From the cell containing the given text, extract its center point as [x, y] coordinate. 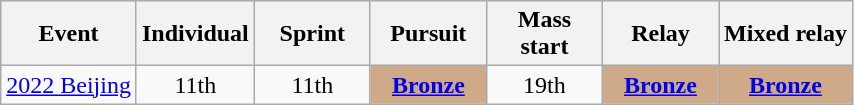
Individual [195, 34]
Event [69, 34]
Mass start [544, 34]
Mixed relay [786, 34]
Sprint [312, 34]
Relay [660, 34]
2022 Beijing [69, 85]
19th [544, 85]
Pursuit [428, 34]
